Return the [x, y] coordinate for the center point of the cell that contains the specified text.  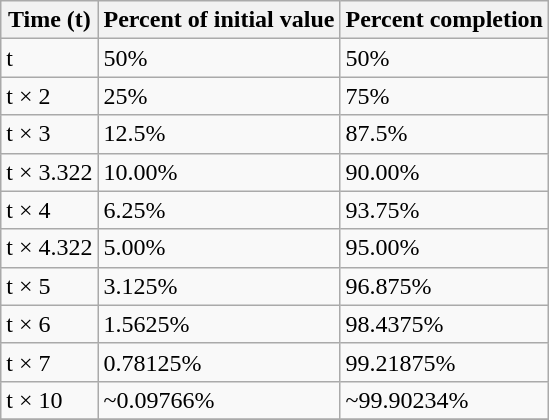
t × 2 [50, 96]
95.00% [444, 248]
99.21875% [444, 362]
6.25% [219, 210]
12.5% [219, 134]
~0.09766% [219, 400]
t × 4 [50, 210]
t × 7 [50, 362]
Percent of initial value [219, 20]
t × 4.322 [50, 248]
t [50, 58]
~99.90234% [444, 400]
96.875% [444, 286]
93.75% [444, 210]
1.5625% [219, 324]
98.4375% [444, 324]
10.00% [219, 172]
90.00% [444, 172]
5.00% [219, 248]
t × 6 [50, 324]
Percent completion [444, 20]
25% [219, 96]
t × 3.322 [50, 172]
87.5% [444, 134]
3.125% [219, 286]
t × 5 [50, 286]
t × 3 [50, 134]
75% [444, 96]
Time (t) [50, 20]
t × 10 [50, 400]
0.78125% [219, 362]
